Find where the given text appears and provide that cell's center as [X, Y] coordinate. 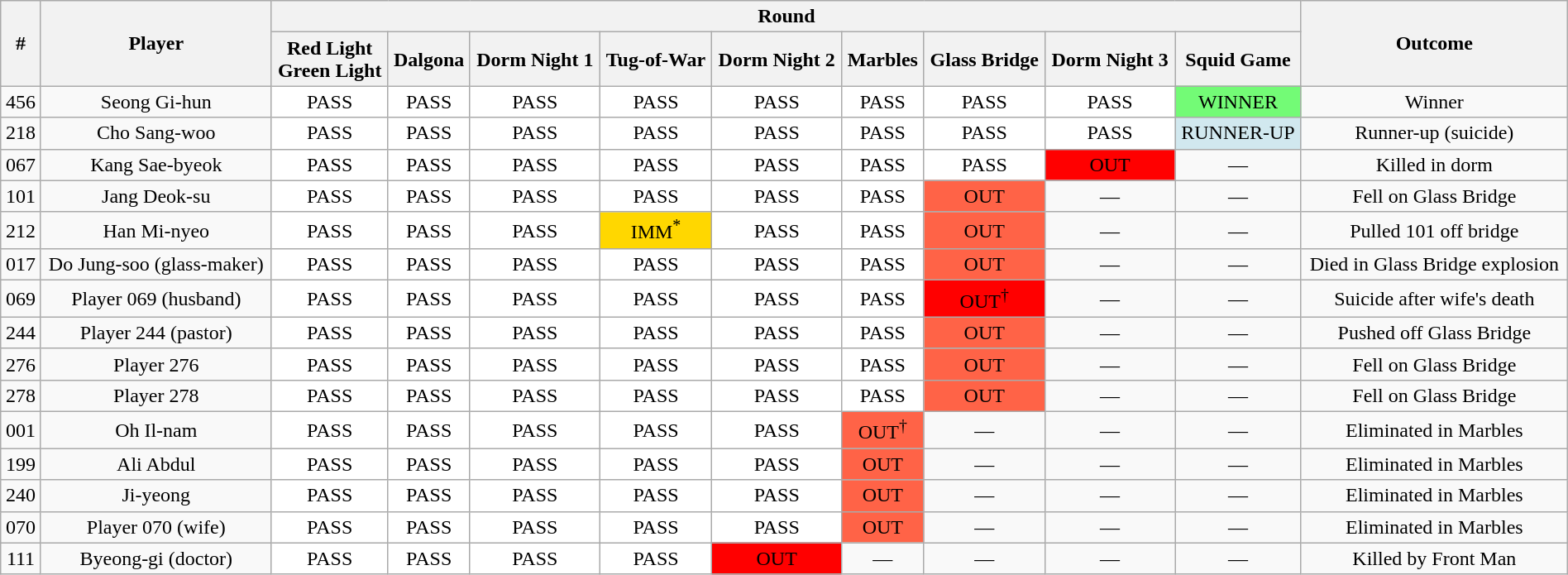
Jang Deok-su [155, 196]
212 [21, 230]
Glass Bridge [984, 60]
Winner [1434, 102]
Do Jung-soo (glass-maker) [155, 265]
240 [21, 496]
278 [21, 395]
Suicide after wife's death [1434, 299]
WINNER [1239, 102]
067 [21, 165]
Cho Sang-woo [155, 133]
069 [21, 299]
Dorm Night 2 [777, 60]
# [21, 43]
Player 278 [155, 395]
Squid Game [1239, 60]
070 [21, 527]
276 [21, 364]
001 [21, 430]
Kang Sae-byeok [155, 165]
Byeong-gi (doctor) [155, 558]
Red LightGreen Light [329, 60]
Oh Il-nam [155, 430]
Seong Gi-hun [155, 102]
Han Mi-nyeo [155, 230]
Dorm Night 1 [534, 60]
Died in Glass Bridge explosion [1434, 265]
IMM* [655, 230]
244 [21, 333]
111 [21, 558]
Ali Abdul [155, 464]
RUNNER-UP [1239, 133]
Ji-yeong [155, 496]
Runner-up (suicide) [1434, 133]
Player 069 (husband) [155, 299]
101 [21, 196]
Dorm Night 3 [1110, 60]
Marbles [883, 60]
017 [21, 265]
Player [155, 43]
Killed by Front Man [1434, 558]
199 [21, 464]
456 [21, 102]
Pulled 101 off bridge [1434, 230]
Player 244 (pastor) [155, 333]
Pushed off Glass Bridge [1434, 333]
Player 070 (wife) [155, 527]
218 [21, 133]
Round [786, 17]
Dalgona [428, 60]
Killed in dorm [1434, 165]
Tug-of-War [655, 60]
Outcome [1434, 43]
Player 276 [155, 364]
